From the cell containing the given text, extract its center point as [x, y] coordinate. 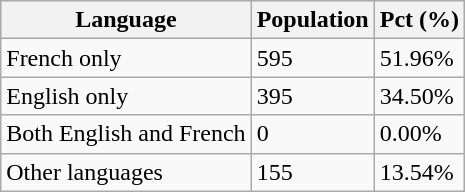
395 [312, 96]
0 [312, 134]
Pct (%) [419, 20]
13.54% [419, 172]
English only [126, 96]
51.96% [419, 58]
34.50% [419, 96]
155 [312, 172]
Other languages [126, 172]
Language [126, 20]
French only [126, 58]
595 [312, 58]
Population [312, 20]
Both English and French [126, 134]
0.00% [419, 134]
